Provide the (x, y) coordinate of the cell's center where the given text is located.  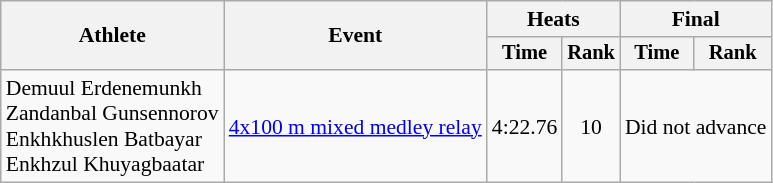
Heats (554, 19)
10 (591, 126)
Athlete (112, 36)
Demuul ErdenemunkhZandanbal GunsennorovEnkhkhuslen BatbayarEnkhzul Khuyagbaatar (112, 126)
Final (696, 19)
4x100 m mixed medley relay (356, 126)
Did not advance (696, 126)
Event (356, 36)
4:22.76 (524, 126)
